Identify which cell holds the provided text, then report its [x, y] central coordinate. 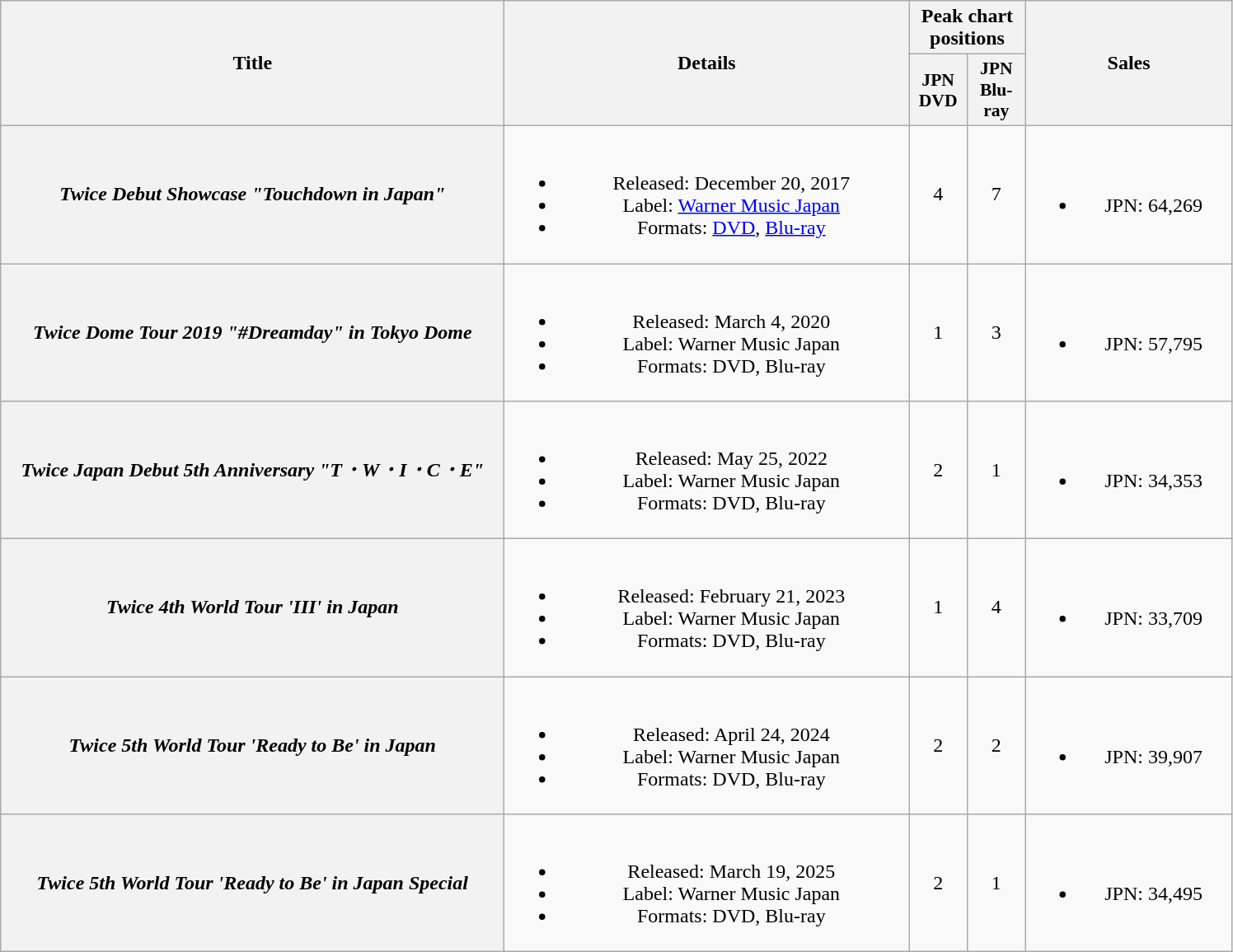
Twice Debut Showcase "Touchdown in Japan" [252, 195]
3 [996, 333]
JPNDVD [938, 91]
7 [996, 195]
Sales [1129, 63]
Released: May 25, 2022Label: Warner Music JapanFormats: DVD, Blu-ray [707, 470]
Released: February 21, 2023Label: Warner Music JapanFormats: DVD, Blu-ray [707, 608]
Details [707, 63]
JPN: 33,709 [1129, 608]
Released: December 20, 2017Label: Warner Music JapanFormats: DVD, Blu-ray [707, 195]
Twice Japan Debut 5th Anniversary "T・W・I・C・E" [252, 470]
Twice Dome Tour 2019 "#Dreamday" in Tokyo Dome [252, 333]
JPN: 34,495 [1129, 884]
JPN: 57,795 [1129, 333]
JPN: 64,269 [1129, 195]
Peak chart positions [968, 28]
Twice 5th World Tour 'Ready to Be' in Japan Special [252, 884]
JPNBlu-ray [996, 91]
JPN: 39,907 [1129, 745]
Released: April 24, 2024Label: Warner Music JapanFormats: DVD, Blu-ray [707, 745]
Released: March 4, 2020Label: Warner Music JapanFormats: DVD, Blu-ray [707, 333]
Twice 5th World Tour 'Ready to Be' in Japan [252, 745]
JPN: 34,353 [1129, 470]
Twice 4th World Tour 'III' in Japan [252, 608]
Released: March 19, 2025Label: Warner Music JapanFormats: DVD, Blu-ray [707, 884]
Title [252, 63]
